Pinpoint the cell where the given text exists, returning its [X, Y] midpoint coordinate. 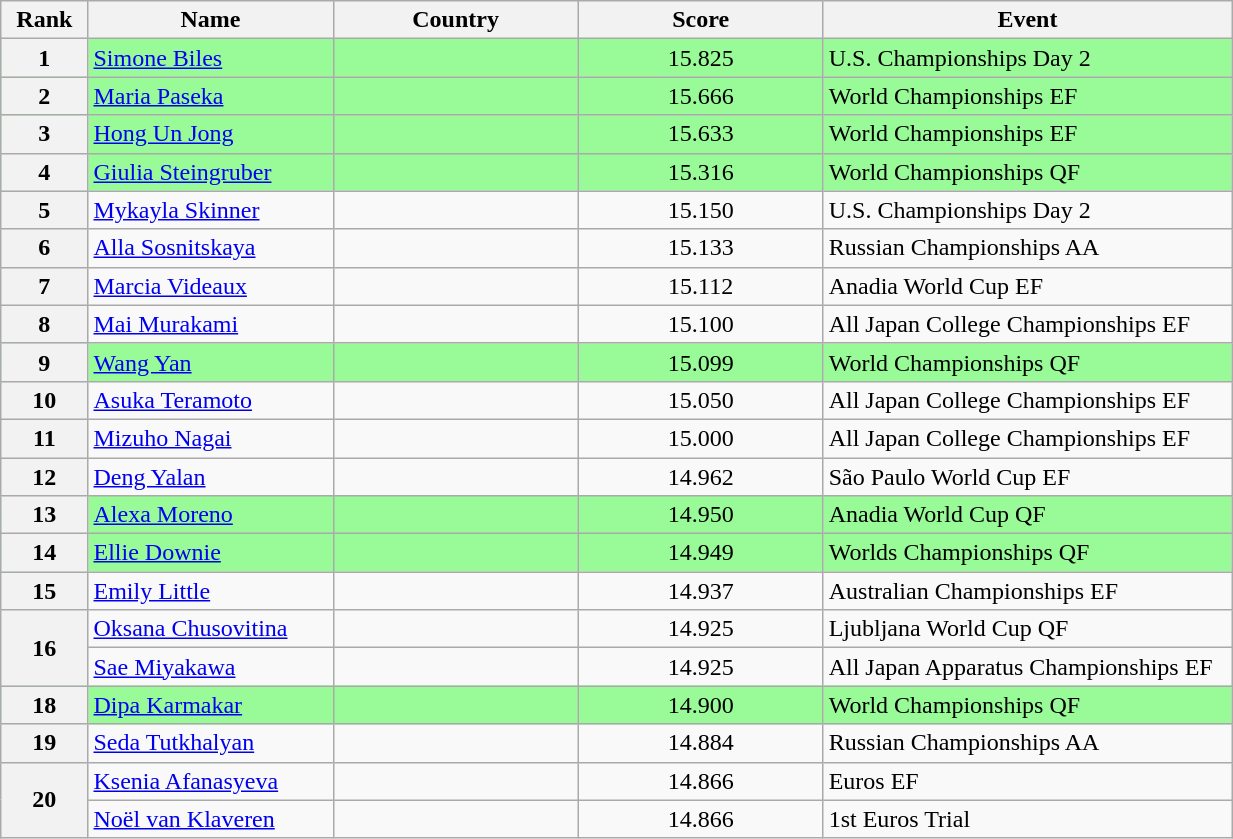
5 [44, 210]
All Japan Apparatus Championships EF [1027, 667]
Euros EF [1027, 781]
14.937 [700, 591]
Name [210, 20]
Mizuho Nagai [210, 438]
14 [44, 553]
14.900 [700, 705]
19 [44, 743]
18 [44, 705]
Seda Tutkhalyan [210, 743]
6 [44, 248]
14.884 [700, 743]
Giulia Steingruber [210, 172]
4 [44, 172]
Alexa Moreno [210, 515]
14.950 [700, 515]
15.133 [700, 248]
15.633 [700, 134]
Hong Un Jong [210, 134]
Country [456, 20]
15.100 [700, 324]
15.099 [700, 362]
9 [44, 362]
1 [44, 58]
Marcia Videaux [210, 286]
Worlds Championships QF [1027, 553]
10 [44, 400]
Score [700, 20]
Dipa Karmakar [210, 705]
8 [44, 324]
Oksana Chusovitina [210, 629]
Ljubljana World Cup QF [1027, 629]
Emily Little [210, 591]
Deng Yalan [210, 477]
20 [44, 800]
15 [44, 591]
7 [44, 286]
1st Euros Trial [1027, 819]
Australian Championships EF [1027, 591]
15.112 [700, 286]
15.000 [700, 438]
Mykayla Skinner [210, 210]
15.825 [700, 58]
Ksenia Afanasyeva [210, 781]
Ellie Downie [210, 553]
Simone Biles [210, 58]
2 [44, 96]
13 [44, 515]
3 [44, 134]
Wang Yan [210, 362]
14.949 [700, 553]
Anadia World Cup QF [1027, 515]
12 [44, 477]
Sae Miyakawa [210, 667]
Mai Murakami [210, 324]
15.150 [700, 210]
14.962 [700, 477]
Rank [44, 20]
Event [1027, 20]
Alla Sosnitskaya [210, 248]
11 [44, 438]
Maria Paseka [210, 96]
15.666 [700, 96]
15.050 [700, 400]
São Paulo World Cup EF [1027, 477]
Asuka Teramoto [210, 400]
Noël van Klaveren [210, 819]
15.316 [700, 172]
Anadia World Cup EF [1027, 286]
16 [44, 648]
